For the text-containing cell, return its midpoint in [X, Y] coordinate format. 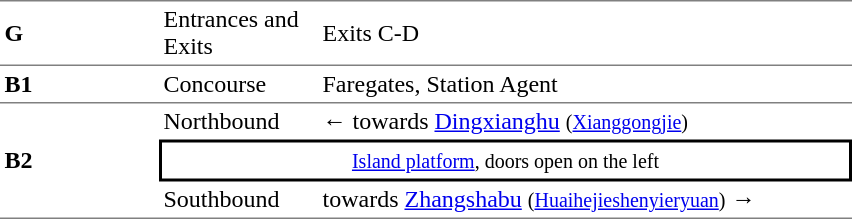
Entrances and Exits [238, 33]
B1 [80, 85]
Concourse [238, 85]
G [80, 33]
Northbound [238, 122]
Exits C-D [585, 33]
Island platform, doors open on the left [506, 161]
Faregates, Station Agent [585, 85]
← towards Dingxianghu (Xianggongjie) [585, 122]
